Detect which cell encompasses the target text, then output its (x, y) center coordinate. 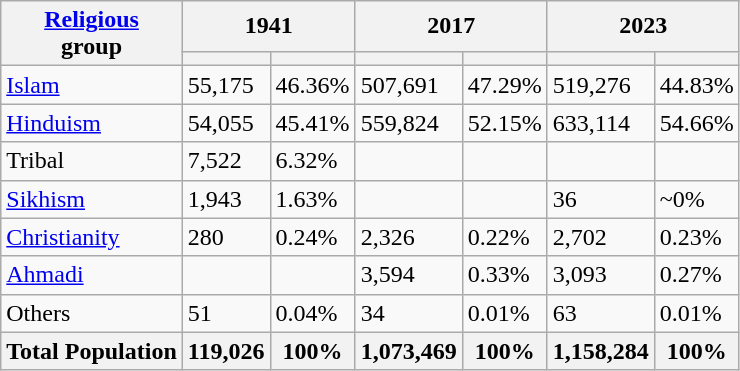
Ahmadi (92, 275)
Others (92, 313)
55,175 (226, 85)
559,824 (408, 123)
Total Population (92, 351)
3,594 (408, 275)
3,093 (600, 275)
63 (600, 313)
52.15% (504, 123)
0.33% (504, 275)
0.24% (312, 237)
~0% (696, 199)
0.22% (504, 237)
7,522 (226, 161)
54.66% (696, 123)
0.23% (696, 237)
Religiousgroup (92, 34)
2017 (451, 26)
46.36% (312, 85)
36 (600, 199)
34 (408, 313)
0.04% (312, 313)
1941 (268, 26)
2,326 (408, 237)
Hinduism (92, 123)
2023 (643, 26)
45.41% (312, 123)
44.83% (696, 85)
Sikhism (92, 199)
1,943 (226, 199)
Tribal (92, 161)
2,702 (600, 237)
Islam (92, 85)
119,026 (226, 351)
6.32% (312, 161)
1.63% (312, 199)
47.29% (504, 85)
507,691 (408, 85)
519,276 (600, 85)
1,073,469 (408, 351)
Christianity (92, 237)
0.27% (696, 275)
1,158,284 (600, 351)
51 (226, 313)
280 (226, 237)
54,055 (226, 123)
633,114 (600, 123)
